Output the [X, Y] coordinate of the center of the cell containing the given text.  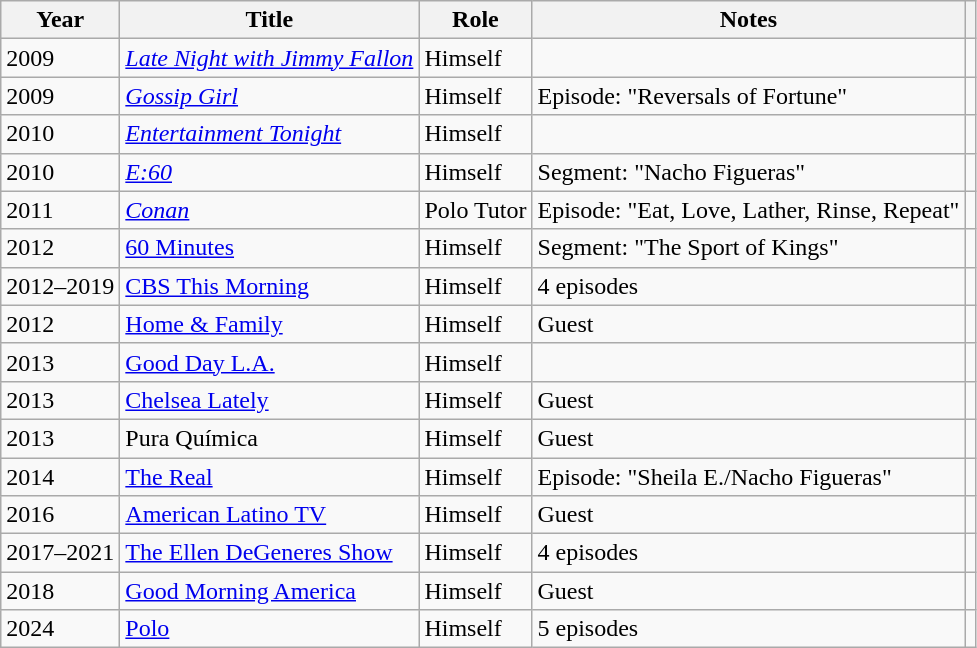
Gossip Girl [270, 96]
2012–2019 [60, 286]
Segment: "The Sport of Kings" [748, 248]
2014 [60, 477]
Notes [748, 20]
Good Day L.A. [270, 362]
5 episodes [748, 629]
The Real [270, 477]
The Ellen DeGeneres Show [270, 553]
Entertainment Tonight [270, 134]
Polo [270, 629]
Episode: "Eat, Love, Lather, Rinse, Repeat" [748, 210]
2017–2021 [60, 553]
CBS This Morning [270, 286]
American Latino TV [270, 515]
Polo Tutor [476, 210]
Chelsea Lately [270, 400]
60 Minutes [270, 248]
Good Morning America [270, 591]
E:60 [270, 172]
Episode: "Reversals of Fortune" [748, 96]
Pura Química [270, 438]
2018 [60, 591]
Role [476, 20]
Year [60, 20]
Episode: "Sheila E./Nacho Figueras" [748, 477]
Late Night with Jimmy Fallon [270, 58]
Home & Family [270, 324]
2024 [60, 629]
Segment: "Nacho Figueras" [748, 172]
2011 [60, 210]
Title [270, 20]
Conan [270, 210]
2016 [60, 515]
